Find where the given text appears and provide that cell's center as [x, y] coordinate. 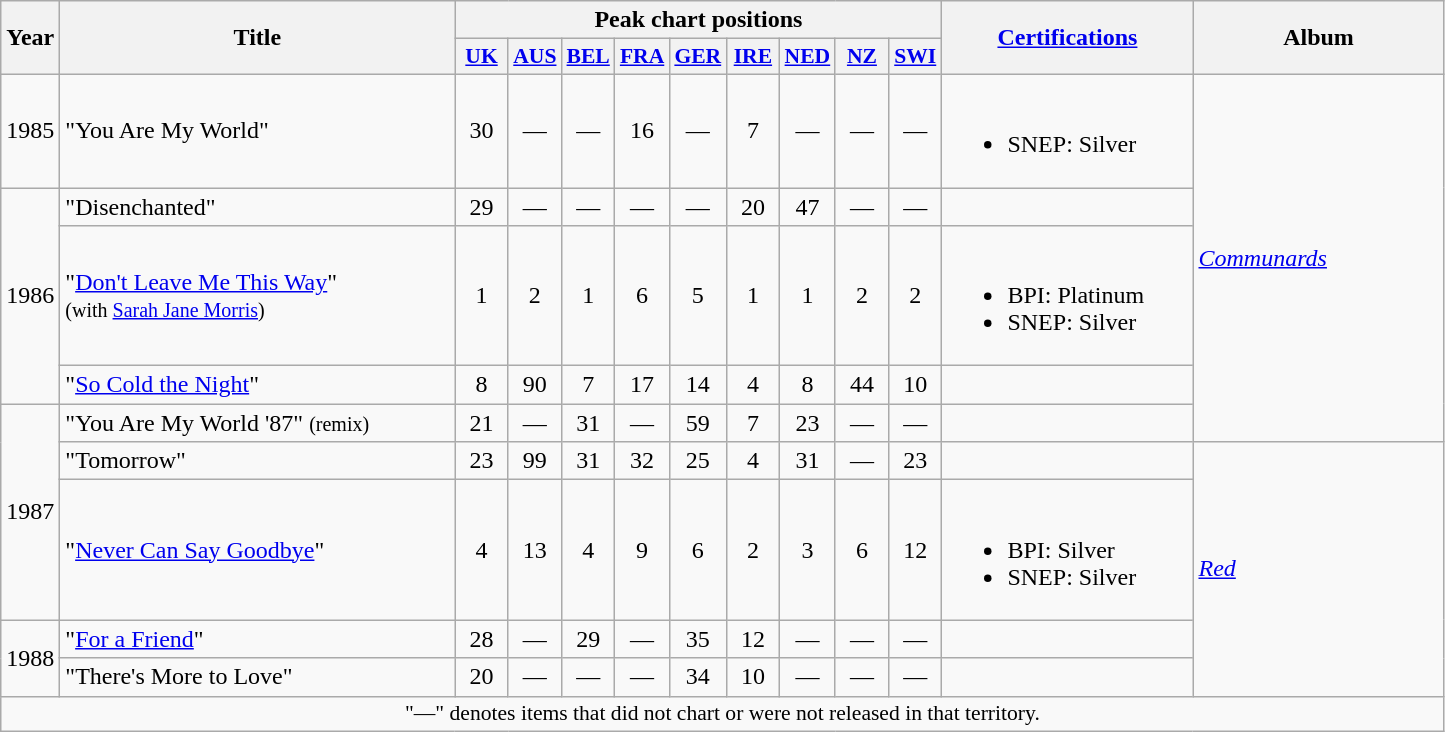
25 [698, 461]
1985 [30, 130]
5 [698, 296]
"Tomorrow" [258, 461]
14 [698, 385]
"Disenchanted" [258, 207]
"You Are My World" [258, 130]
"You Are My World '87" (remix) [258, 423]
Certifications [1068, 38]
99 [534, 461]
Communards [1318, 258]
Peak chart positions [698, 20]
SNEP: Silver [1068, 130]
"There's More to Love" [258, 677]
UK [482, 57]
SWI [916, 57]
AUS [534, 57]
GER [698, 57]
Year [30, 38]
32 [642, 461]
28 [482, 639]
Title [258, 38]
NZ [862, 57]
FRA [642, 57]
16 [642, 130]
BEL [588, 57]
"For a Friend" [258, 639]
13 [534, 550]
21 [482, 423]
34 [698, 677]
44 [862, 385]
3 [808, 550]
Red [1318, 569]
90 [534, 385]
9 [642, 550]
"So Cold the Night" [258, 385]
Album [1318, 38]
1987 [30, 512]
1988 [30, 658]
NED [808, 57]
1986 [30, 296]
IRE [752, 57]
"Don't Leave Me This Way"(with Sarah Jane Morris) [258, 296]
BPI: PlatinumSNEP: Silver [1068, 296]
"—" denotes items that did not chart or were not released in that territory. [722, 714]
59 [698, 423]
47 [808, 207]
35 [698, 639]
BPI: SilverSNEP: Silver [1068, 550]
17 [642, 385]
30 [482, 130]
"Never Can Say Goodbye" [258, 550]
